For the text-containing cell, return its midpoint in (X, Y) coordinate format. 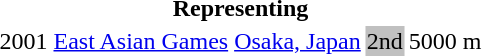
East Asian Games (141, 41)
Osaka, Japan (298, 41)
2nd (384, 41)
